Capture the cell that displays the provided text and extract its (X, Y) central coordinate. 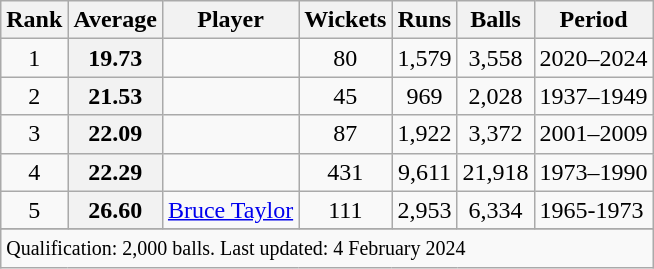
1 (34, 58)
2020–2024 (594, 58)
1965-1973 (594, 210)
19.73 (116, 58)
2,953 (424, 210)
1,922 (424, 134)
80 (346, 58)
Wickets (346, 20)
2,028 (496, 96)
Rank (34, 20)
3 (34, 134)
87 (346, 134)
22.29 (116, 172)
2 (34, 96)
1,579 (424, 58)
Qualification: 2,000 balls. Last updated: 4 February 2024 (327, 248)
21,918 (496, 172)
Bruce Taylor (230, 210)
111 (346, 210)
5 (34, 210)
22.09 (116, 134)
4 (34, 172)
Period (594, 20)
45 (346, 96)
6,334 (496, 210)
1937–1949 (594, 96)
2001–2009 (594, 134)
Player (230, 20)
26.60 (116, 210)
1973–1990 (594, 172)
21.53 (116, 96)
9,611 (424, 172)
3,558 (496, 58)
969 (424, 96)
Average (116, 20)
Runs (424, 20)
3,372 (496, 134)
431 (346, 172)
Balls (496, 20)
